Extract the (x, y) coordinate from the center of the cell holding the provided text.  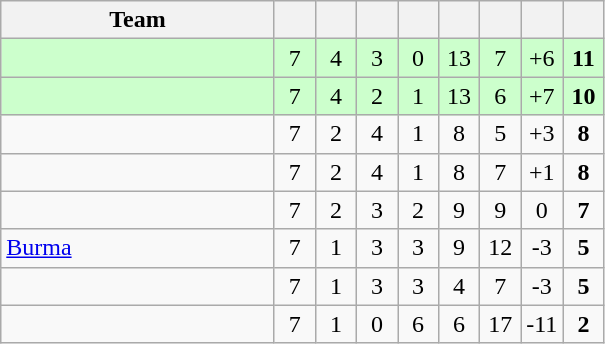
10 (584, 96)
+7 (542, 96)
Burma (138, 248)
-11 (542, 324)
+1 (542, 172)
Team (138, 20)
+6 (542, 58)
11 (584, 58)
+3 (542, 134)
17 (500, 324)
12 (500, 248)
